Capture the cell that displays the provided text and extract its [X, Y] central coordinate. 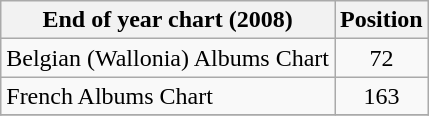
72 [381, 58]
End of year chart (2008) [168, 20]
Position [381, 20]
French Albums Chart [168, 96]
Belgian (Wallonia) Albums Chart [168, 58]
163 [381, 96]
